Provide the (x, y) coordinate of the cell's center where the given text is located.  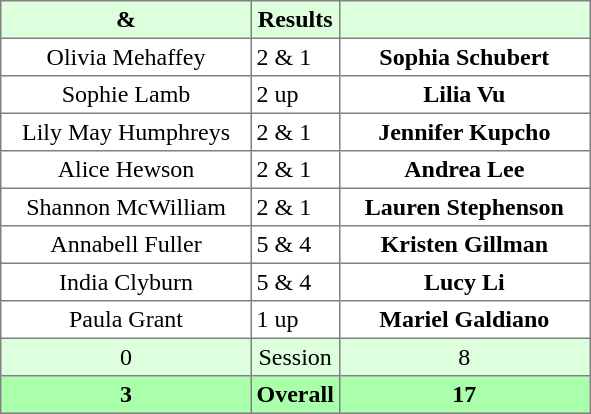
Lauren Stephenson (464, 207)
0 (126, 357)
Jennifer Kupcho (464, 132)
Lilia Vu (464, 95)
& (126, 20)
Sophie Lamb (126, 95)
Overall (295, 395)
Olivia Mehaffey (126, 57)
Lily May Humphreys (126, 132)
2 up (295, 95)
Session (295, 357)
Results (295, 20)
Kristen Gillman (464, 245)
Shannon McWilliam (126, 207)
Paula Grant (126, 320)
Lucy Li (464, 282)
Annabell Fuller (126, 245)
8 (464, 357)
3 (126, 395)
Andrea Lee (464, 170)
1 up (295, 320)
India Clyburn (126, 282)
Sophia Schubert (464, 57)
17 (464, 395)
Alice Hewson (126, 170)
Mariel Galdiano (464, 320)
